From the cell containing the given text, extract its center point as [x, y] coordinate. 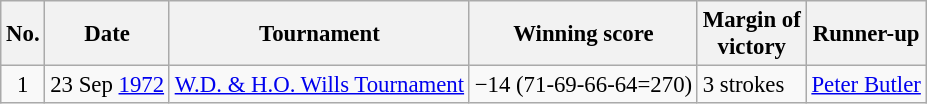
23 Sep 1972 [107, 85]
Peter Butler [866, 85]
No. [23, 34]
3 strokes [752, 85]
1 [23, 85]
Margin ofvictory [752, 34]
Winning score [583, 34]
Runner-up [866, 34]
Tournament [319, 34]
W.D. & H.O. Wills Tournament [319, 85]
−14 (71-69-66-64=270) [583, 85]
Date [107, 34]
